Return the (X, Y) coordinate for the center point of the cell that contains the specified text.  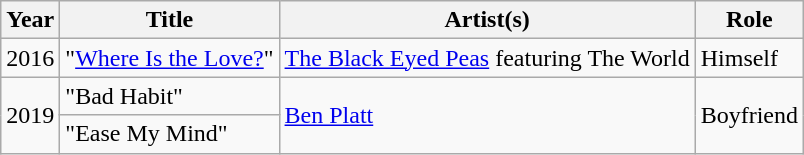
"Ease My Mind" (170, 134)
Boyfriend (749, 115)
Role (749, 20)
"Where Is the Love?" (170, 58)
The Black Eyed Peas featuring The World (487, 58)
2016 (30, 58)
"Bad Habit" (170, 96)
Ben Platt (487, 115)
Artist(s) (487, 20)
Title (170, 20)
Year (30, 20)
2019 (30, 115)
Himself (749, 58)
